Identify which cell holds the provided text, then report its (x, y) central coordinate. 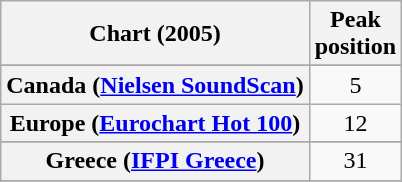
Canada (Nielsen SoundScan) (155, 85)
12 (355, 123)
Greece (IFPI Greece) (155, 161)
5 (355, 85)
Peakposition (355, 34)
31 (355, 161)
Chart (2005) (155, 34)
Europe (Eurochart Hot 100) (155, 123)
